Determine the (x, y) coordinate at the center of the cell enclosing the given text.  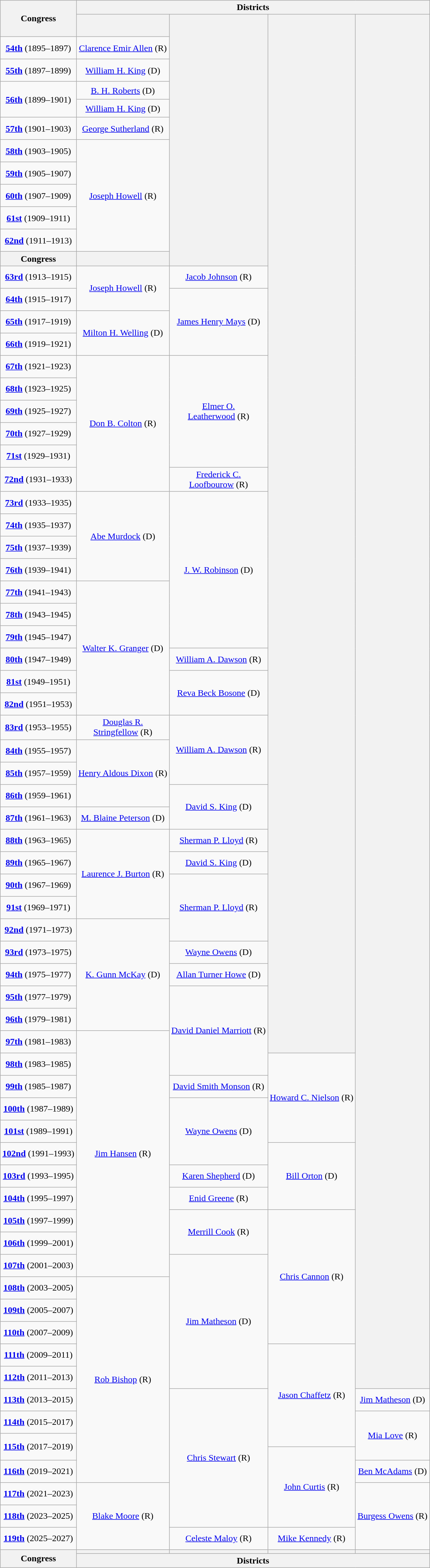
J. W. Robinson (D) (219, 570)
111th (2009–2011) (38, 1355)
63rd (1913–1915) (38, 277)
83rd (1953–1955) (38, 727)
118th (2023–2025) (38, 1516)
K. Gunn McKay (D) (122, 974)
Chris Stewart (R) (219, 1458)
106th (1999–2001) (38, 1243)
56th (1899–1901) (38, 100)
Milton H. Welling (D) (122, 333)
104th (1995–1997) (38, 1198)
110th (2007–2009) (38, 1332)
Howard C. Nielson (R) (311, 1097)
109th (2005–2007) (38, 1310)
John Curtis (R) (311, 1487)
119th (2025–2027) (38, 1538)
98th (1983–1985) (38, 1064)
105th (1997–1999) (38, 1220)
Jason Chaffetz (R) (311, 1395)
Allan Turner Howe (D) (219, 974)
76th (1939–1941) (38, 570)
Reva Beck Bosone (D) (219, 693)
60th (1907–1909) (38, 196)
Laurence J. Burton (R) (122, 874)
115th (2017–2019) (38, 1446)
85th (1957–1959) (38, 773)
92nd (1971–1973) (38, 930)
Blake Moore (R) (122, 1516)
David Daniel Marriott (R) (219, 1030)
91st (1969–1971) (38, 907)
George Sutherland (R) (122, 129)
Celeste Maloy (R) (219, 1538)
102nd (1991–1993) (38, 1153)
Elmer O.Leatherwood (R) (219, 411)
James Henry Mays (D) (219, 322)
67th (1921–1923) (38, 367)
Karen Shepherd (D) (219, 1176)
69th (1925–1927) (38, 411)
75th (1937–1939) (38, 547)
Walter K. Granger (D) (122, 648)
95th (1977–1979) (38, 997)
Burgess Owens (R) (393, 1516)
117th (2021–2023) (38, 1493)
Don B. Colton (R) (122, 424)
94th (1975–1977) (38, 974)
Jim Hansen (R) (122, 1153)
74th (1935–1937) (38, 525)
Chris Cannon (R) (311, 1276)
100th (1987–1989) (38, 1109)
Mike Kennedy (R) (311, 1538)
81st (1949–1951) (38, 682)
82nd (1951–1953) (38, 704)
93rd (1973–1975) (38, 952)
108th (2003–2005) (38, 1288)
88th (1963–1965) (38, 840)
79th (1945–1947) (38, 637)
64th (1915–1917) (38, 299)
Henry Aldous Dixon (R) (122, 773)
87th (1961–1963) (38, 818)
66th (1919–1921) (38, 344)
57th (1901–1903) (38, 129)
Merrill Cook (R) (219, 1232)
68th (1923–1925) (38, 389)
59th (1905–1907) (38, 173)
80th (1947–1949) (38, 659)
114th (2015–2017) (38, 1422)
Enid Greene (R) (219, 1198)
77th (1941–1943) (38, 592)
97th (1981–1983) (38, 1041)
Jacob Johnson (R) (219, 277)
84th (1955–1957) (38, 751)
Ben McAdams (D) (393, 1471)
70th (1927–1929) (38, 434)
Douglas R.Stringfellow (R) (122, 727)
99th (1985–1987) (38, 1086)
103rd (1993–1995) (38, 1176)
Bill Orton (D) (311, 1176)
89th (1965–1967) (38, 862)
101st (1989–1991) (38, 1131)
86th (1959–1961) (38, 795)
Clarence Emir Allen (R) (122, 48)
61st (1909–1911) (38, 218)
55th (1897–1899) (38, 70)
B. H. Roberts (D) (122, 91)
54th (1895–1897) (38, 48)
Rob Bishop (R) (122, 1379)
96th (1979–1981) (38, 1019)
113th (2013–2015) (38, 1399)
78th (1943–1945) (38, 615)
72nd (1931–1933) (38, 480)
M. Blaine Peterson (D) (122, 818)
62nd (1911–1913) (38, 241)
Abe Murdock (D) (122, 536)
Mia Love (R) (393, 1435)
58th (1903–1905) (38, 151)
73rd (1933–1935) (38, 503)
Frederick C.Loofbourow (R) (219, 480)
65th (1917–1919) (38, 322)
112th (2011–2013) (38, 1377)
107th (2001–2003) (38, 1265)
David Smith Monson (R) (219, 1086)
116th (2019–2021) (38, 1471)
90th (1967–1969) (38, 885)
71st (1929–1931) (38, 456)
